Extract the [X, Y] coordinate from the center of the cell holding the provided text.  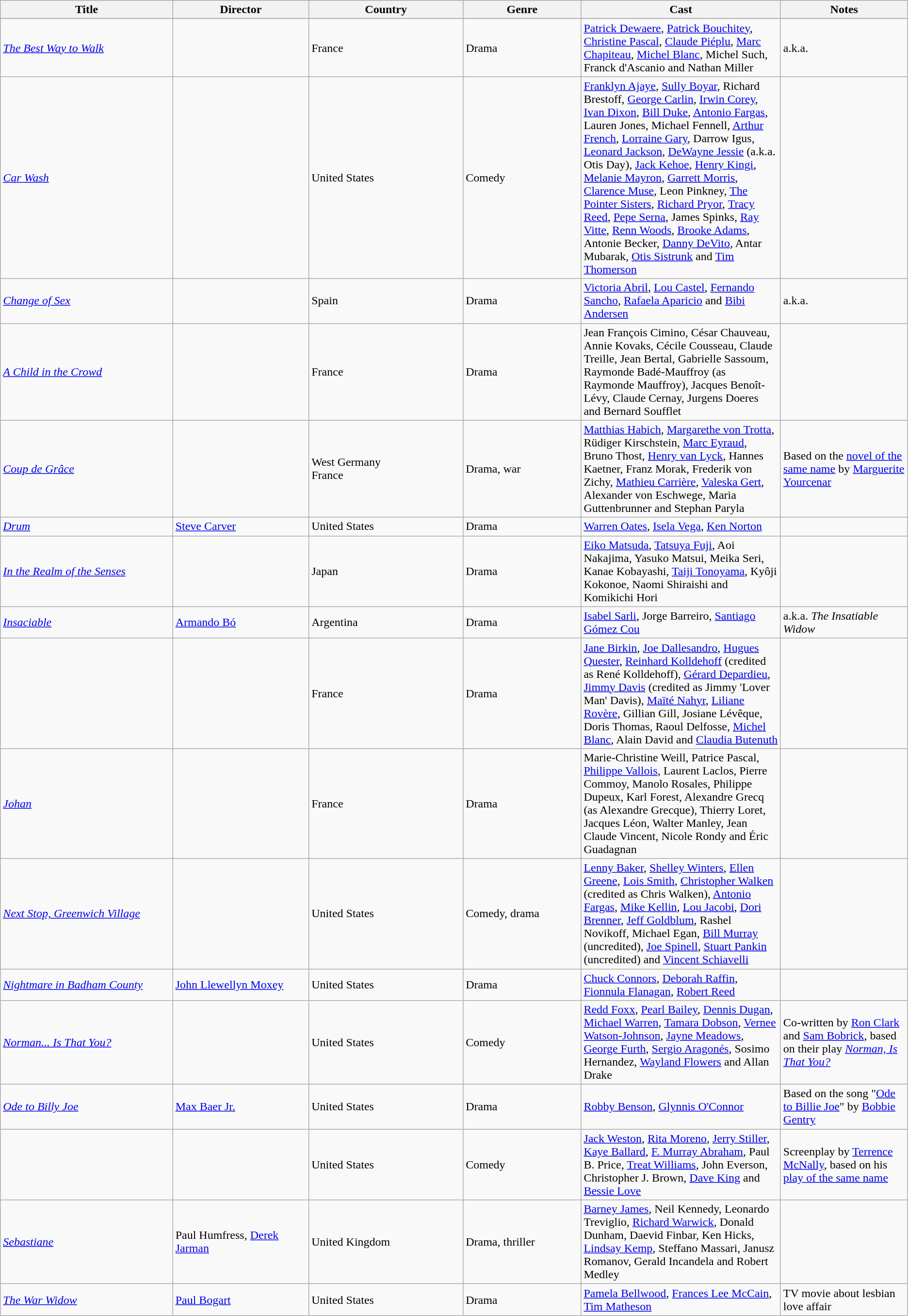
Steve Carver [241, 526]
Genre [522, 10]
Change of Sex [86, 301]
Comedy, drama [522, 913]
Johan [86, 804]
In the Realm of the Senses [86, 571]
Based on the song "Ode to Billie Joe" by Bobbie Gentry [844, 1107]
Isabel Sarli, Jorge Barreiro, Santiago Gómez Cou [681, 622]
West GermanyFrance [386, 469]
United Kingdom [386, 1242]
Coup de Grâce [86, 469]
Nightmare in Badham County [86, 984]
Paul Bogart [241, 1300]
Sebastiane [86, 1242]
Country [386, 10]
Warren Oates, Isela Vega, Ken Norton [681, 526]
Spain [386, 301]
Armando Bó [241, 622]
Victoria Abril, Lou Castel, Fernando Sancho, Rafaela Aparicio and Bibi Andersen [681, 301]
Japan [386, 571]
Next Stop, Greenwich Village [86, 913]
Patrick Dewaere, Patrick Bouchitey, Christine Pascal, Claude Piéplu, Marc Chapiteau, Michel Blanc, Michel Such, Franck d'Ascanio and Nathan Miller [681, 48]
Robby Benson, Glynnis O'Connor [681, 1107]
Notes [844, 10]
Paul Humfress, Derek Jarman [241, 1242]
Title [86, 10]
Chuck Connors, Deborah Raffin, Fionnula Flanagan, Robert Reed [681, 984]
TV movie about lesbian love affair [844, 1300]
Screenplay by Terrence McNally, based on his play of the same name [844, 1165]
The War Widow [86, 1300]
Pamela Bellwood, Frances Lee McCain, Tim Matheson [681, 1300]
Director [241, 10]
Drama, war [522, 469]
A Child in the Crowd [86, 372]
Max Baer Jr. [241, 1107]
Norman... Is That You? [86, 1042]
Drum [86, 526]
Drama, thriller [522, 1242]
Insaciable [86, 622]
The Best Way to Walk [86, 48]
Car Wash [86, 178]
Argentina [386, 622]
Co-written by Ron Clark and Sam Bobrick, based on their play Norman, Is That You? [844, 1042]
John Llewellyn Moxey [241, 984]
Cast [681, 10]
a.k.a. The Insatiable Widow [844, 622]
Based on the novel of the same name by Marguerite Yourcenar [844, 469]
Ode to Billy Joe [86, 1107]
